Identify which cell holds the provided text, then report its [x, y] central coordinate. 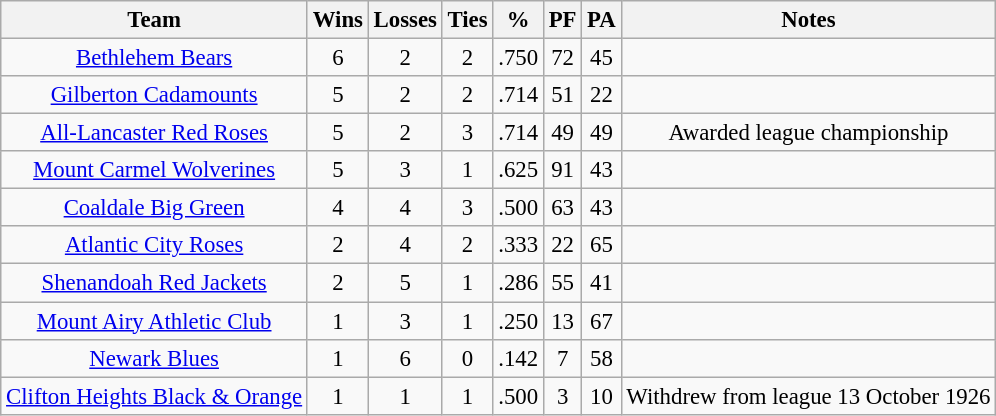
65 [602, 245]
Withdrew from league 13 October 1926 [808, 396]
Clifton Heights Black & Orange [154, 396]
Gilberton Cadamounts [154, 95]
.333 [518, 245]
PA [602, 20]
Team [154, 20]
63 [562, 208]
13 [562, 321]
Mount Airy Athletic Club [154, 321]
Shenandoah Red Jackets [154, 283]
.250 [518, 321]
55 [562, 283]
Bethlehem Bears [154, 58]
58 [602, 358]
Notes [808, 20]
Atlantic City Roses [154, 245]
Wins [338, 20]
72 [562, 58]
41 [602, 283]
7 [562, 358]
0 [468, 358]
Coaldale Big Green [154, 208]
.286 [518, 283]
45 [602, 58]
.750 [518, 58]
% [518, 20]
.142 [518, 358]
91 [562, 170]
67 [602, 321]
Losses [405, 20]
All-Lancaster Red Roses [154, 133]
.625 [518, 170]
10 [602, 396]
Mount Carmel Wolverines [154, 170]
PF [562, 20]
Newark Blues [154, 358]
51 [562, 95]
Ties [468, 20]
Awarded league championship [808, 133]
